Detect which cell encompasses the target text, then output its (x, y) center coordinate. 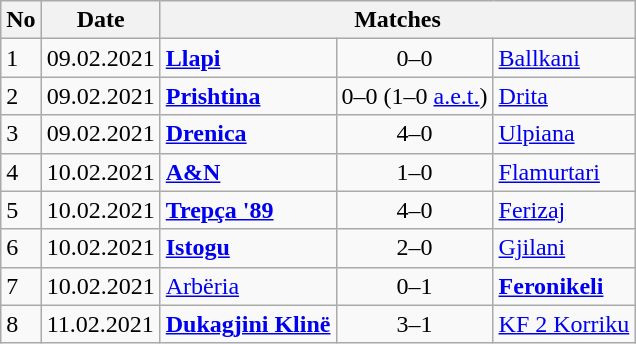
Gjilani (564, 248)
No (21, 20)
3 (21, 134)
Ferizaj (564, 210)
Prishtina (248, 96)
Drita (564, 96)
8 (21, 324)
0–0 (414, 58)
Feronikeli (564, 286)
1 (21, 58)
Ulpiana (564, 134)
1–0 (414, 172)
Dukagjini Klinë (248, 324)
Flamurtari (564, 172)
Arbëria (248, 286)
Ballkani (564, 58)
Date (100, 20)
Trepça '89 (248, 210)
11.02.2021 (100, 324)
Istogu (248, 248)
3–1 (414, 324)
2 (21, 96)
0–1 (414, 286)
5 (21, 210)
6 (21, 248)
Llapi (248, 58)
7 (21, 286)
Matches (398, 20)
2–0 (414, 248)
Drenica (248, 134)
A&N (248, 172)
4 (21, 172)
0–0 (1–0 a.e.t.) (414, 96)
KF 2 Korriku (564, 324)
